Locate the cell with the specified text and output its (x, y) center coordinate. 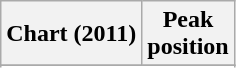
Chart (2011) (72, 34)
Peak position (188, 34)
